Find where the given text appears and provide that cell's center as [X, Y] coordinate. 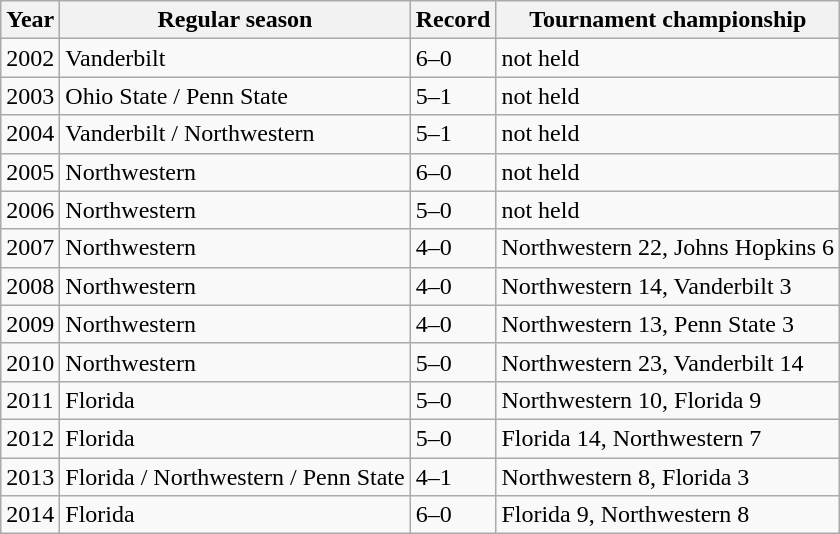
2006 [30, 210]
Year [30, 20]
Northwestern 23, Vanderbilt 14 [668, 362]
Florida 9, Northwestern 8 [668, 515]
Ohio State / Penn State [235, 96]
Florida 14, Northwestern 7 [668, 438]
Tournament championship [668, 20]
2003 [30, 96]
2009 [30, 324]
2005 [30, 172]
2007 [30, 248]
2002 [30, 58]
2008 [30, 286]
2012 [30, 438]
Vanderbilt [235, 58]
2010 [30, 362]
2004 [30, 134]
Florida / Northwestern / Penn State [235, 477]
Vanderbilt / Northwestern [235, 134]
Northwestern 8, Florida 3 [668, 477]
Northwestern 10, Florida 9 [668, 400]
Record [453, 20]
Regular season [235, 20]
2014 [30, 515]
2013 [30, 477]
Northwestern 13, Penn State 3 [668, 324]
Northwestern 14, Vanderbilt 3 [668, 286]
Northwestern 22, Johns Hopkins 6 [668, 248]
4–1 [453, 477]
2011 [30, 400]
